Output the (x, y) coordinate of the center of the cell containing the given text.  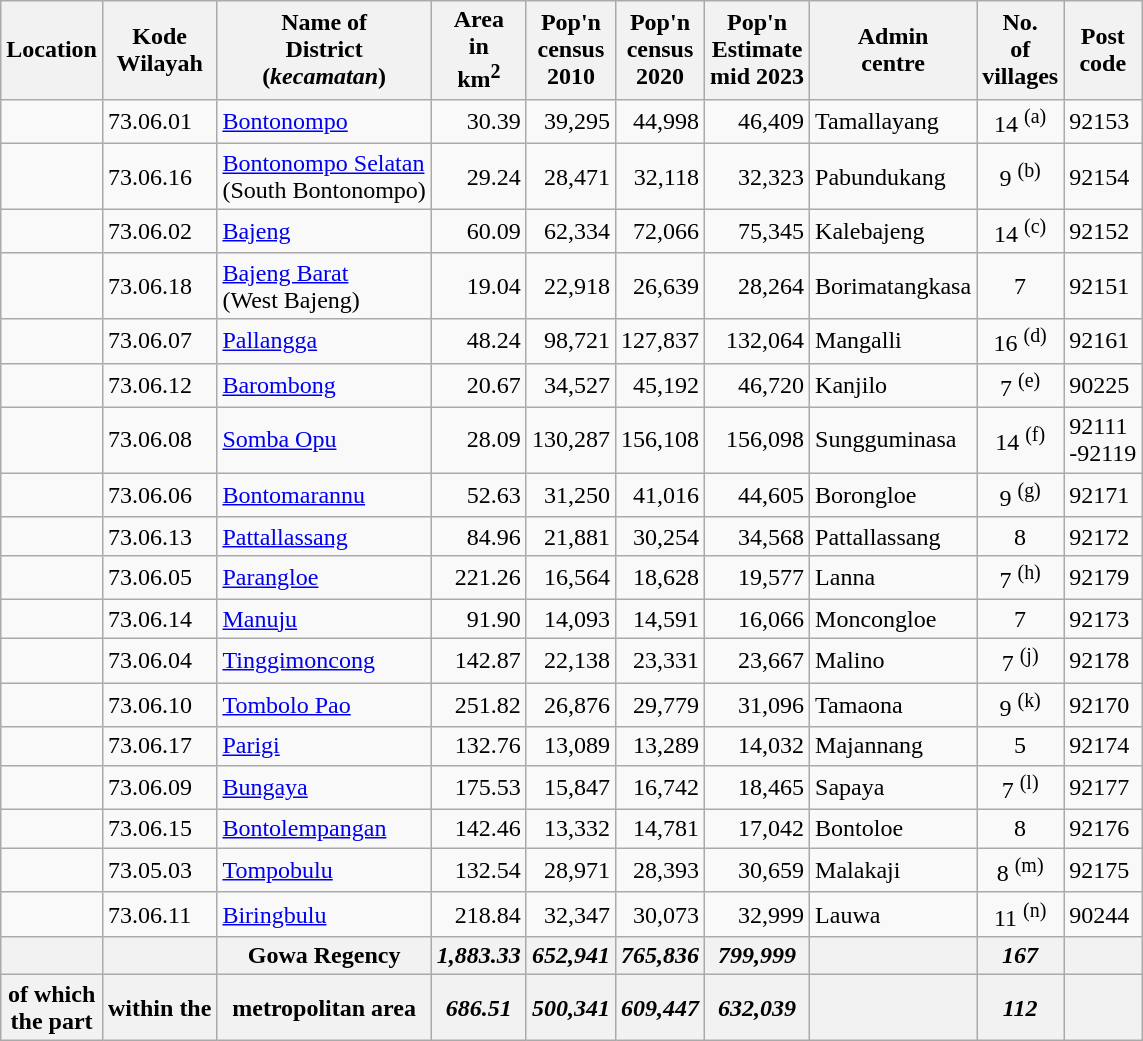
92172 (1103, 536)
Parangloe (324, 578)
73.06.14 (159, 619)
18,465 (758, 788)
175.53 (478, 788)
Pop'ncensus2010 (570, 50)
765,836 (660, 956)
7 (j) (1020, 660)
16 (d) (1020, 342)
Biringbulu (324, 914)
Parigi (324, 746)
221.26 (478, 578)
14,093 (570, 619)
92151 (1103, 286)
132,064 (758, 342)
17,042 (758, 829)
16,564 (570, 578)
73.06.05 (159, 578)
14,591 (660, 619)
Postcode (1103, 50)
39,295 (570, 122)
7 (h) (1020, 578)
142.87 (478, 660)
652,941 (570, 956)
14 (f) (1020, 440)
73.06.17 (159, 746)
13,089 (570, 746)
92175 (1103, 870)
7 (l) (1020, 788)
metropolitan area (324, 1008)
73.06.13 (159, 536)
500,341 (570, 1008)
Kode Wilayah (159, 50)
1,883.33 (478, 956)
28.09 (478, 440)
16,066 (758, 619)
32,999 (758, 914)
45,192 (660, 386)
29.24 (478, 176)
16,742 (660, 788)
251.82 (478, 704)
91.90 (478, 619)
73.06.11 (159, 914)
11 (n) (1020, 914)
73.06.02 (159, 232)
19.04 (478, 286)
Lauwa (894, 914)
31,096 (758, 704)
167 (1020, 956)
218.84 (478, 914)
Bontolempangan (324, 829)
156,098 (758, 440)
46,720 (758, 386)
No. of villages (1020, 50)
46,409 (758, 122)
60.09 (478, 232)
Malakaji (894, 870)
73.06.08 (159, 440)
Tamaona (894, 704)
73.06.07 (159, 342)
98,721 (570, 342)
92171 (1103, 496)
13,332 (570, 829)
34,527 (570, 386)
19,577 (758, 578)
14,781 (660, 829)
21,881 (570, 536)
92152 (1103, 232)
112 (1020, 1008)
75,345 (758, 232)
28,264 (758, 286)
92174 (1103, 746)
Bontonompo (324, 122)
18,628 (660, 578)
7 (e) (1020, 386)
28,971 (570, 870)
73.06.06 (159, 496)
Bajeng Barat (West Bajeng) (324, 286)
22,138 (570, 660)
Location (52, 50)
31,250 (570, 496)
26,876 (570, 704)
Barombong (324, 386)
Bajeng (324, 232)
Pop'ncensus2020 (660, 50)
34,568 (758, 536)
Bontomarannu (324, 496)
41,016 (660, 496)
48.24 (478, 342)
132.76 (478, 746)
Malino (894, 660)
Area in km2 (478, 50)
Manuju (324, 619)
73.06.15 (159, 829)
73.06.16 (159, 176)
Pabundukang (894, 176)
Gowa Regency (324, 956)
32,347 (570, 914)
92161 (1103, 342)
32,118 (660, 176)
30.39 (478, 122)
90244 (1103, 914)
Sungguminasa (894, 440)
73.06.10 (159, 704)
Majannang (894, 746)
Sapaya (894, 788)
29,779 (660, 704)
9 (k) (1020, 704)
Moncongloe (894, 619)
Kanjilo (894, 386)
142.46 (478, 829)
Tompobulu (324, 870)
9 (b) (1020, 176)
44,605 (758, 496)
92177 (1103, 788)
92173 (1103, 619)
84.96 (478, 536)
5 (1020, 746)
Somba Opu (324, 440)
Bontonompo Selatan (South Bontonompo) (324, 176)
73.06.01 (159, 122)
Tombolo Pao (324, 704)
14 (c) (1020, 232)
Bontoloe (894, 829)
92178 (1103, 660)
Mangalli (894, 342)
of which the part (52, 1008)
92170 (1103, 704)
Pop'nEstimatemid 2023 (758, 50)
13,289 (660, 746)
90225 (1103, 386)
14,032 (758, 746)
Lanna (894, 578)
73.06.09 (159, 788)
73.05.03 (159, 870)
20.67 (478, 386)
30,254 (660, 536)
62,334 (570, 232)
Kalebajeng (894, 232)
609,447 (660, 1008)
within the (159, 1008)
92153 (1103, 122)
73.06.04 (159, 660)
32,323 (758, 176)
73.06.12 (159, 386)
72,066 (660, 232)
28,393 (660, 870)
127,837 (660, 342)
23,667 (758, 660)
156,108 (660, 440)
799,999 (758, 956)
686.51 (478, 1008)
92179 (1103, 578)
Admincentre (894, 50)
26,639 (660, 286)
Tamallayang (894, 122)
Borongloe (894, 496)
73.06.18 (159, 286)
Pallangga (324, 342)
92154 (1103, 176)
632,039 (758, 1008)
Borimatangkasa (894, 286)
Name ofDistrict(kecamatan) (324, 50)
44,998 (660, 122)
30,659 (758, 870)
23,331 (660, 660)
9 (g) (1020, 496)
92111-92119 (1103, 440)
8 (m) (1020, 870)
Tinggimoncong (324, 660)
132.54 (478, 870)
15,847 (570, 788)
130,287 (570, 440)
22,918 (570, 286)
28,471 (570, 176)
92176 (1103, 829)
14 (a) (1020, 122)
Bungaya (324, 788)
52.63 (478, 496)
30,073 (660, 914)
